Identify which cell holds the provided text, then report its (x, y) central coordinate. 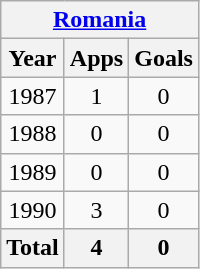
1 (96, 96)
Goals (164, 58)
3 (96, 210)
1989 (33, 172)
1990 (33, 210)
1987 (33, 96)
Year (33, 58)
4 (96, 248)
Apps (96, 58)
1988 (33, 134)
Romania (100, 20)
Total (33, 248)
